Scan for the cell matching the given text and deliver its [X, Y] coordinate at center. 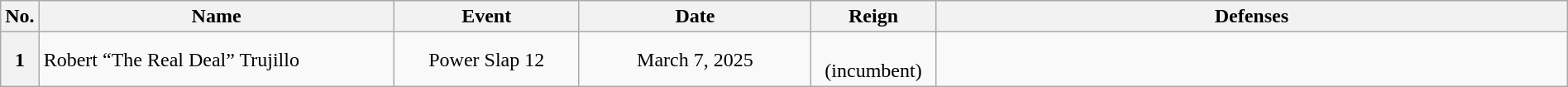
(incumbent) [873, 60]
Reign [873, 17]
Name [217, 17]
March 7, 2025 [695, 60]
1 [20, 60]
Power Slap 12 [486, 60]
Event [486, 17]
No. [20, 17]
Defenses [1252, 17]
Date [695, 17]
Robert “The Real Deal” Trujillo [217, 60]
